Return (X, Y) of the center of cell containing provided text 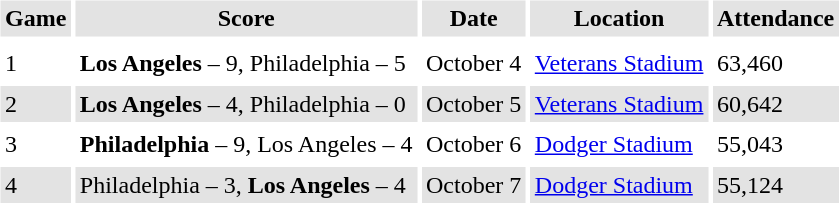
4 (35, 185)
Attendance (775, 18)
October 5 (474, 104)
Date (474, 18)
Location (619, 18)
55,124 (775, 185)
3 (35, 144)
60,642 (775, 104)
1 (35, 64)
Philadelphia – 9, Los Angeles – 4 (246, 144)
Los Angeles – 9, Philadelphia – 5 (246, 64)
Los Angeles – 4, Philadelphia – 0 (246, 104)
55,043 (775, 144)
Score (246, 18)
Game (35, 18)
2 (35, 104)
63,460 (775, 64)
October 4 (474, 64)
October 7 (474, 185)
Philadelphia – 3, Los Angeles – 4 (246, 185)
October 6 (474, 144)
